Locate the cell with the specified text and output its [X, Y] center coordinate. 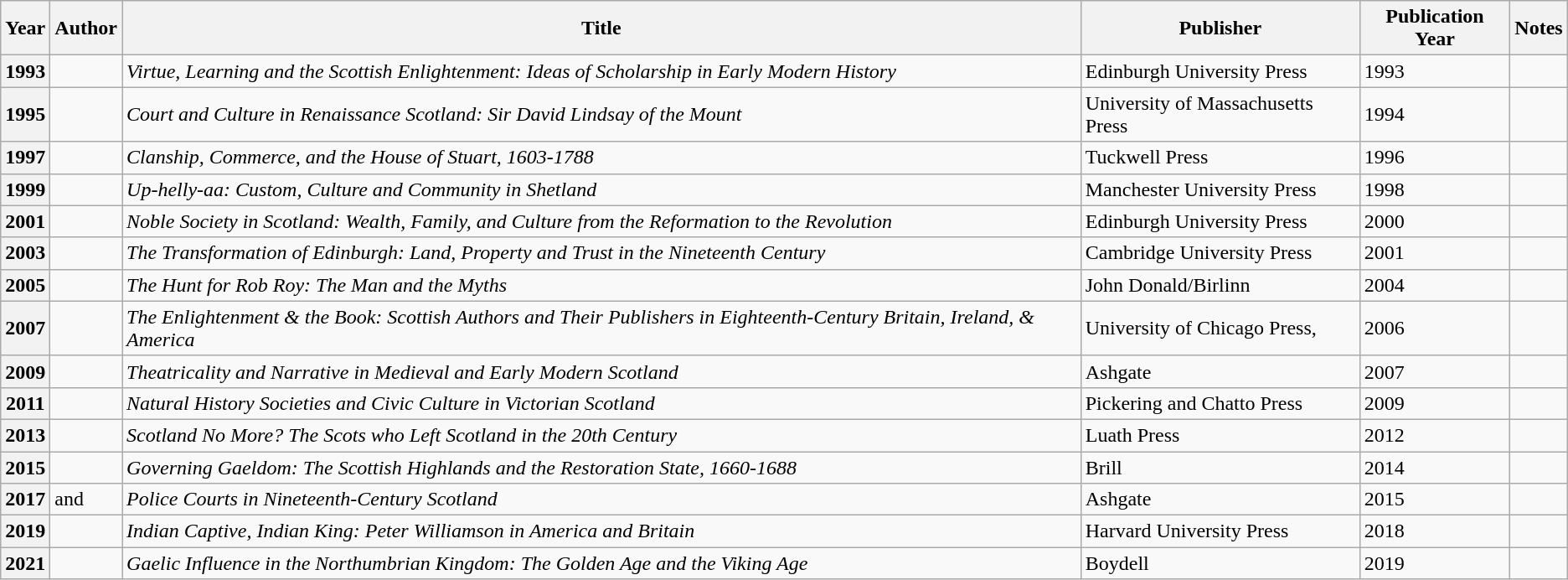
Noble Society in Scotland: Wealth, Family, and Culture from the Reformation to the Revolution [601, 221]
The Transformation of Edinburgh: Land, Property and Trust in the Nineteenth Century [601, 253]
Indian Captive, Indian King: Peter Williamson in America and Britain [601, 531]
The Hunt for Rob Roy: The Man and the Myths [601, 285]
Publication Year [1435, 28]
University of Massachusetts Press [1220, 114]
2011 [25, 403]
and [86, 500]
1997 [25, 158]
1995 [25, 114]
Tuckwell Press [1220, 158]
Clanship, Commerce, and the House of Stuart, 1603-1788 [601, 158]
2012 [1435, 435]
Title [601, 28]
University of Chicago Press, [1220, 329]
Gaelic Influence in the Northumbrian Kingdom: The Golden Age and the Viking Age [601, 563]
1999 [25, 189]
2021 [25, 563]
1996 [1435, 158]
Brill [1220, 467]
Virtue, Learning and the Scottish Enlightenment: Ideas of Scholarship in Early Modern History [601, 71]
Boydell [1220, 563]
Publisher [1220, 28]
Cambridge University Press [1220, 253]
Notes [1539, 28]
1998 [1435, 189]
Author [86, 28]
Year [25, 28]
2005 [25, 285]
2017 [25, 500]
Court and Culture in Renaissance Scotland: Sir David Lindsay of the Mount [601, 114]
2003 [25, 253]
Governing Gaeldom: The Scottish Highlands and the Restoration State, 1660-1688 [601, 467]
Scotland No More? The Scots who Left Scotland in the 20th Century [601, 435]
Theatricality and Narrative in Medieval and Early Modern Scotland [601, 371]
2013 [25, 435]
Harvard University Press [1220, 531]
2006 [1435, 329]
2014 [1435, 467]
Manchester University Press [1220, 189]
2004 [1435, 285]
2000 [1435, 221]
1994 [1435, 114]
Up-helly-aa: Custom, Culture and Community in Shetland [601, 189]
Luath Press [1220, 435]
Pickering and Chatto Press [1220, 403]
Police Courts in Nineteenth-Century Scotland [601, 500]
2018 [1435, 531]
The Enlightenment & the Book: Scottish Authors and Their Publishers in Eighteenth-Century Britain, Ireland, & America [601, 329]
Natural History Societies and Civic Culture in Victorian Scotland [601, 403]
John Donald/Birlinn [1220, 285]
